Return the [x, y] coordinate for the center point of the cell that contains the specified text.  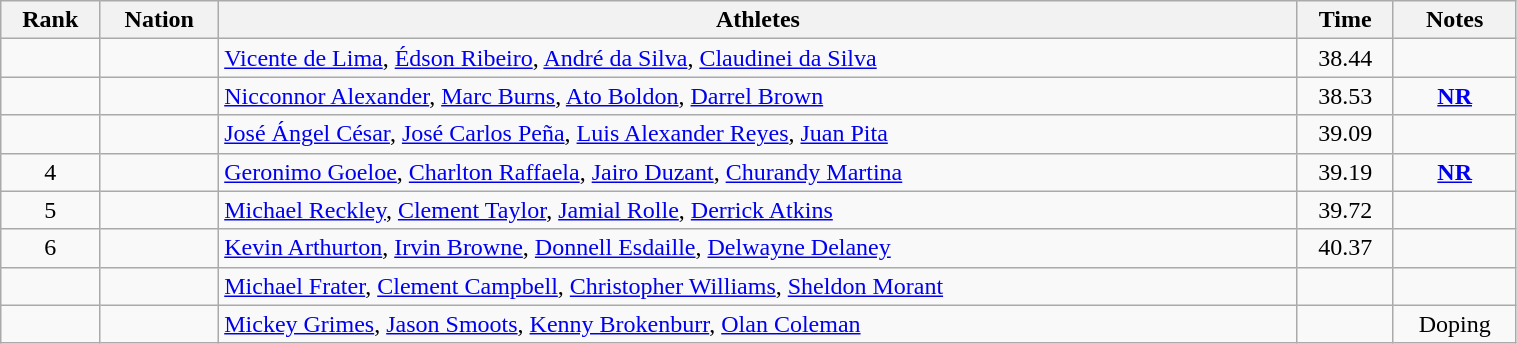
38.44 [1345, 58]
40.37 [1345, 248]
Geronimo Goeloe, Charlton Raffaela, Jairo Duzant, Churandy Martina [758, 172]
Doping [1454, 324]
6 [50, 248]
Mickey Grimes, Jason Smoots, Kenny Brokenburr, Olan Coleman [758, 324]
39.72 [1345, 210]
Michael Reckley, Clement Taylor, Jamial Rolle, Derrick Atkins [758, 210]
39.19 [1345, 172]
39.09 [1345, 134]
Rank [50, 20]
José Ángel César, José Carlos Peña, Luis Alexander Reyes, Juan Pita [758, 134]
38.53 [1345, 96]
Athletes [758, 20]
Michael Frater, Clement Campbell, Christopher Williams, Sheldon Morant [758, 286]
5 [50, 210]
Vicente de Lima, Édson Ribeiro, André da Silva, Claudinei da Silva [758, 58]
Nation [160, 20]
Kevin Arthurton, Irvin Browne, Donnell Esdaille, Delwayne Delaney [758, 248]
Nicconnor Alexander, Marc Burns, Ato Boldon, Darrel Brown [758, 96]
Time [1345, 20]
4 [50, 172]
Notes [1454, 20]
